Locate the cell with the specified text and output its (X, Y) center coordinate. 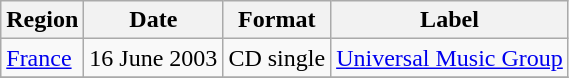
France (42, 58)
CD single (277, 58)
Label (450, 20)
Region (42, 20)
Date (154, 20)
16 June 2003 (154, 58)
Format (277, 20)
Universal Music Group (450, 58)
